Capture the cell that displays the provided text and extract its [x, y] central coordinate. 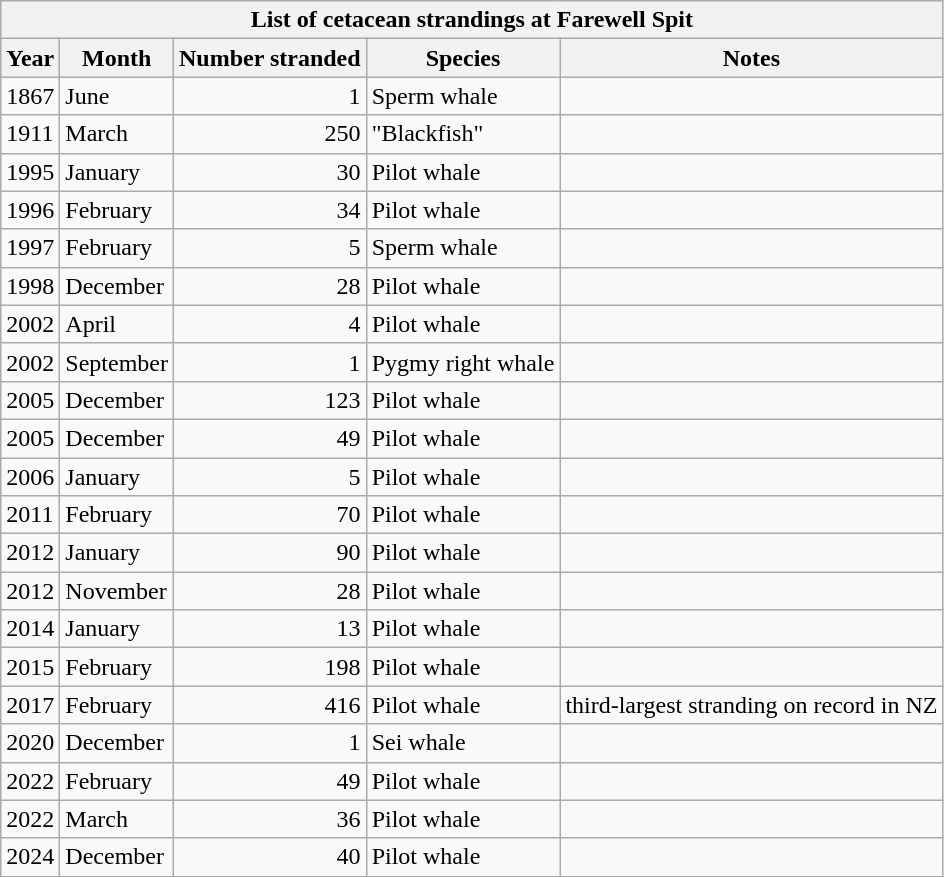
Year [30, 58]
third-largest stranding on record in NZ [752, 705]
Pygmy right whale [463, 362]
Species [463, 58]
123 [270, 400]
40 [270, 857]
1867 [30, 96]
90 [270, 553]
"Blackfish" [463, 134]
April [117, 324]
2006 [30, 477]
250 [270, 134]
1997 [30, 248]
34 [270, 210]
2024 [30, 857]
2014 [30, 629]
30 [270, 172]
70 [270, 515]
416 [270, 705]
September [117, 362]
1996 [30, 210]
1995 [30, 172]
1998 [30, 286]
13 [270, 629]
1911 [30, 134]
Month [117, 58]
Number stranded [270, 58]
List of cetacean strandings at Farewell Spit [472, 20]
June [117, 96]
36 [270, 819]
2015 [30, 667]
2011 [30, 515]
2020 [30, 743]
4 [270, 324]
November [117, 591]
2017 [30, 705]
Notes [752, 58]
Sei whale [463, 743]
198 [270, 667]
